For the text-containing cell, return its midpoint in [x, y] coordinate format. 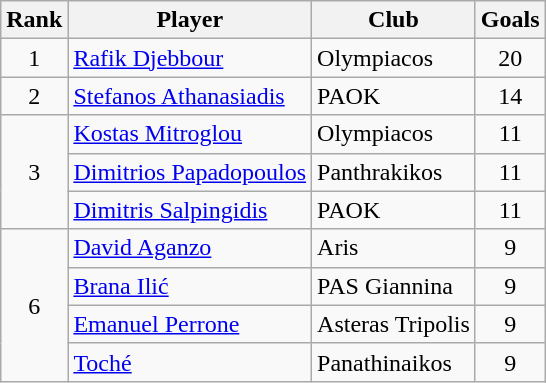
Player [190, 20]
Aris [394, 248]
20 [510, 58]
Kostas Mitroglou [190, 134]
Rafik Djebbour [190, 58]
Dimitris Salpingidis [190, 210]
Toché [190, 362]
Asteras Tripolis [394, 324]
3 [34, 172]
2 [34, 96]
6 [34, 305]
Emanuel Perrone [190, 324]
Dimitrios Papadopoulos [190, 172]
David Aganzo [190, 248]
Panthrakikos [394, 172]
Panathinaikos [394, 362]
Rank [34, 20]
Goals [510, 20]
PAS Giannina [394, 286]
Stefanos Athanasiadis [190, 96]
1 [34, 58]
Brana Ilić [190, 286]
14 [510, 96]
Club [394, 20]
